Detect which cell encompasses the target text, then output its [x, y] center coordinate. 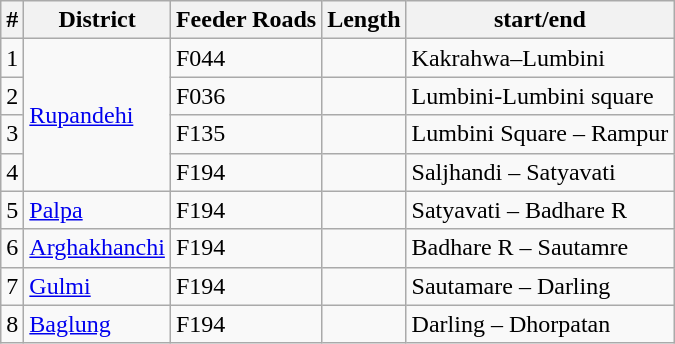
F044 [246, 58]
start/end [540, 20]
Sautamare – Darling [540, 286]
Badhare R – Sautamre [540, 248]
Rupandehi [98, 115]
Baglung [98, 324]
Satyavati – Badhare R [540, 210]
3 [12, 134]
Darling – Dhorpatan [540, 324]
Kakrahwa–Lumbini [540, 58]
# [12, 20]
Palpa [98, 210]
Length [364, 20]
7 [12, 286]
Lumbini-Lumbini square [540, 96]
4 [12, 172]
Arghakhanchi [98, 248]
F036 [246, 96]
Gulmi [98, 286]
Feeder Roads [246, 20]
1 [12, 58]
F135 [246, 134]
8 [12, 324]
Saljhandi – Satyavati [540, 172]
2 [12, 96]
District [98, 20]
5 [12, 210]
Lumbini Square – Rampur [540, 134]
6 [12, 248]
